From the cell containing the given text, extract its center point as [x, y] coordinate. 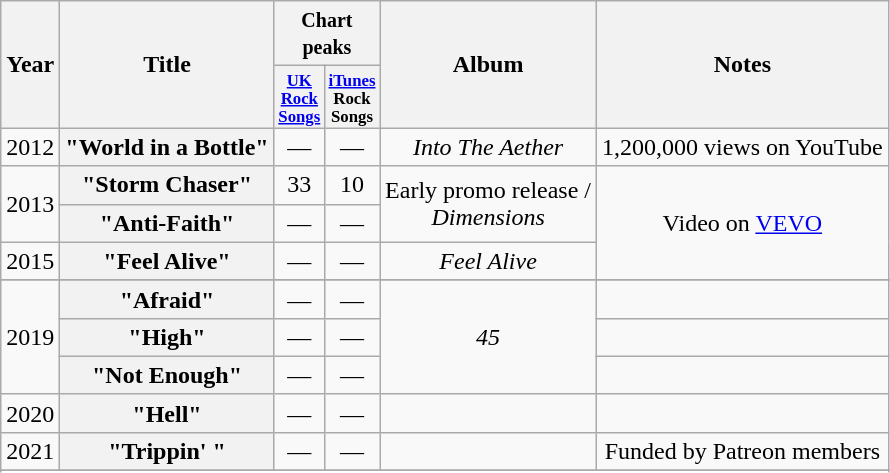
33 [299, 185]
Video on VEVO [743, 223]
"Not Enough" [167, 375]
Title [167, 64]
10 [352, 185]
Chart peaks [326, 34]
"Hell" [167, 413]
1,200,000 views on YouTube [743, 147]
"Trippin' " [167, 452]
"World in a Bottle" [167, 147]
2013 [30, 204]
iTunes Rock Songs [352, 97]
Album [488, 64]
"Anti-Faith" [167, 223]
UK Rock Songs [299, 97]
Funded by Patreon members [743, 452]
45 [488, 337]
2021 [30, 452]
2019 [30, 337]
Into The Aether [488, 147]
Feel Alive [488, 261]
2015 [30, 261]
"High" [167, 337]
"Feel Alive" [167, 261]
2012 [30, 147]
"Storm Chaser" [167, 185]
Early promo release /Dimensions [488, 204]
"Afraid" [167, 299]
Year [30, 64]
2020 [30, 413]
Notes [743, 64]
